Determine the (X, Y) coordinate at the center of the cell enclosing the given text.  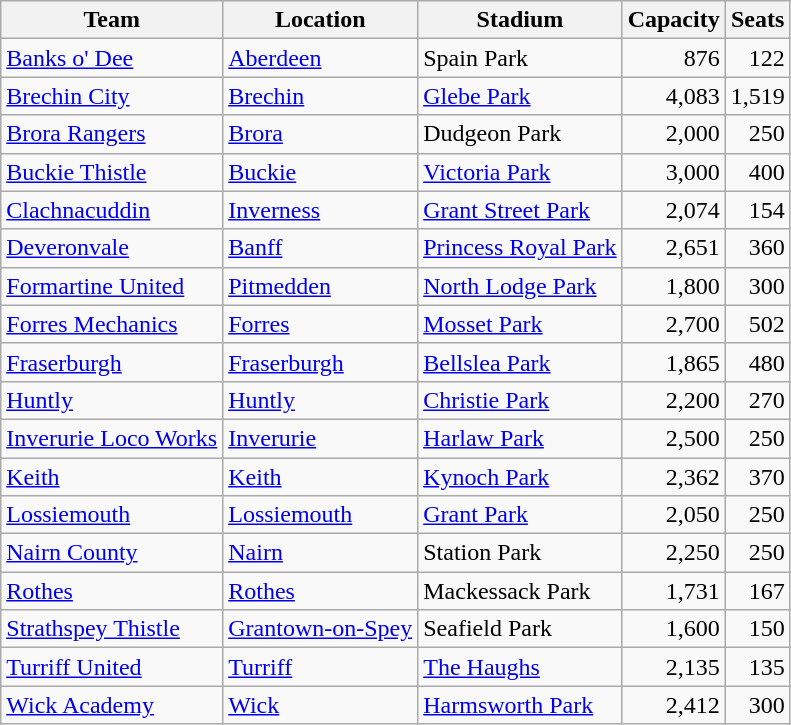
Buckie (320, 172)
Brechin City (112, 96)
Christie Park (520, 400)
Turriff (320, 667)
2,000 (674, 134)
Mackessack Park (520, 591)
Seafield Park (520, 629)
2,412 (674, 705)
1,800 (674, 286)
Grant Park (520, 515)
1,519 (758, 96)
Brora Rangers (112, 134)
Capacity (674, 20)
Kynoch Park (520, 477)
2,651 (674, 248)
Wick Academy (112, 705)
Inverness (320, 210)
360 (758, 248)
480 (758, 362)
4,083 (674, 96)
2,074 (674, 210)
2,250 (674, 553)
2,050 (674, 515)
1,731 (674, 591)
Deveronvale (112, 248)
2,135 (674, 667)
Brora (320, 134)
2,362 (674, 477)
Grantown-on-Spey (320, 629)
1,600 (674, 629)
400 (758, 172)
502 (758, 324)
Banks o' Dee (112, 58)
Inverurie (320, 438)
Banff (320, 248)
2,500 (674, 438)
Princess Royal Park (520, 248)
Stadium (520, 20)
Wick (320, 705)
Dudgeon Park (520, 134)
167 (758, 591)
Inverurie Loco Works (112, 438)
876 (674, 58)
Grant Street Park (520, 210)
122 (758, 58)
Harmsworth Park (520, 705)
Aberdeen (320, 58)
Buckie Thistle (112, 172)
154 (758, 210)
Pitmedden (320, 286)
Seats (758, 20)
Clachnacuddin (112, 210)
2,200 (674, 400)
Brechin (320, 96)
2,700 (674, 324)
Nairn County (112, 553)
1,865 (674, 362)
North Lodge Park (520, 286)
The Haughs (520, 667)
135 (758, 667)
Team (112, 20)
3,000 (674, 172)
Mosset Park (520, 324)
Harlaw Park (520, 438)
Formartine United (112, 286)
270 (758, 400)
Station Park (520, 553)
Location (320, 20)
Glebe Park (520, 96)
Victoria Park (520, 172)
Forres Mechanics (112, 324)
150 (758, 629)
Forres (320, 324)
Nairn (320, 553)
Strathspey Thistle (112, 629)
Spain Park (520, 58)
Turriff United (112, 667)
Bellslea Park (520, 362)
370 (758, 477)
